Search for the cell housing the specified text and yield its [X, Y] center coordinate. 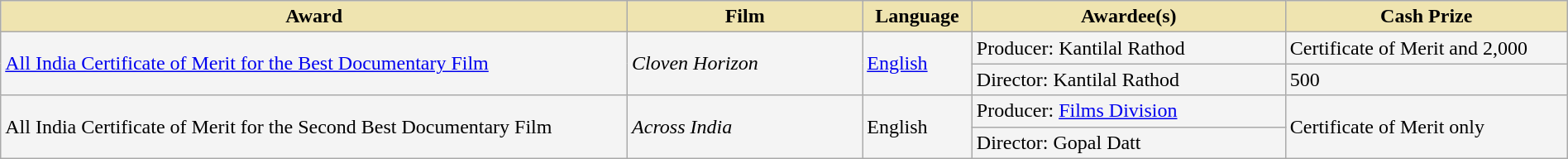
Cash Prize [1426, 17]
All India Certificate of Merit for the Second Best Documentary Film [314, 127]
Director: Kantilal Rathod [1128, 79]
Language [918, 17]
Cloven Horizon [745, 64]
Producer: Films Division [1128, 111]
Certificate of Merit and 2,000 [1426, 48]
Awardee(s) [1128, 17]
Film [745, 17]
Across India [745, 127]
Award [314, 17]
All India Certificate of Merit for the Best Documentary Film [314, 64]
Certificate of Merit only [1426, 127]
Director: Gopal Datt [1128, 142]
Producer: Kantilal Rathod [1128, 48]
500 [1426, 79]
